Pinpoint the cell where the given text exists, returning its (x, y) midpoint coordinate. 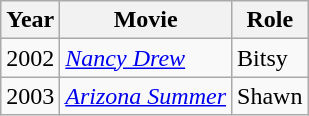
Role (270, 20)
2003 (30, 96)
Movie (146, 20)
Nancy Drew (146, 58)
Bitsy (270, 58)
Arizona Summer (146, 96)
2002 (30, 58)
Shawn (270, 96)
Year (30, 20)
